Output the (x, y) coordinate of the center of the cell containing the given text.  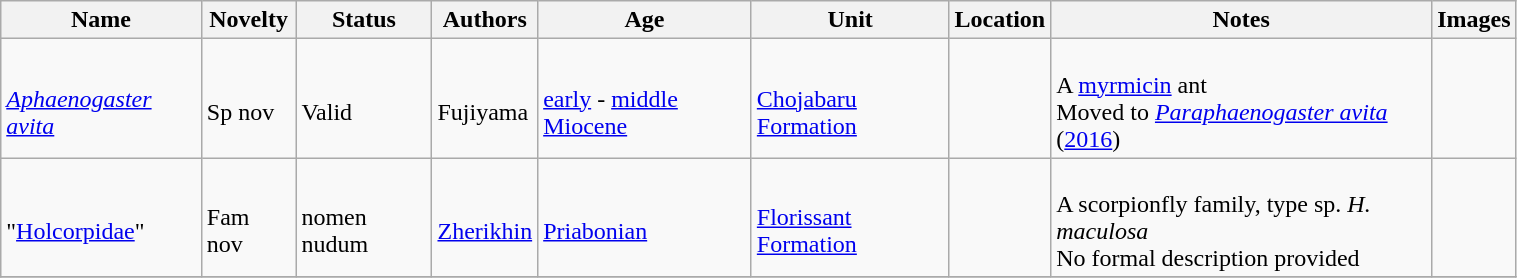
Notes (1242, 20)
Name (102, 20)
Fam nov (248, 218)
Priabonian (645, 218)
Novelty (248, 20)
Age (645, 20)
Location (1000, 20)
Images (1474, 20)
Sp nov (248, 98)
Zherikhin (485, 218)
nomen nudum (364, 218)
Aphaenogaster avita (102, 98)
early - middle Miocene (645, 98)
Status (364, 20)
Chojabaru Formation (850, 98)
A myrmicin ant Moved to Paraphaenogaster avita (2016) (1242, 98)
Fujiyama (485, 98)
Authors (485, 20)
"Holcorpidae" (102, 218)
A scorpionfly family, type sp. H. maculosa No formal description provided (1242, 218)
Unit (850, 20)
Florissant Formation (850, 218)
Valid (364, 98)
